Detect which cell encompasses the target text, then output its [x, y] center coordinate. 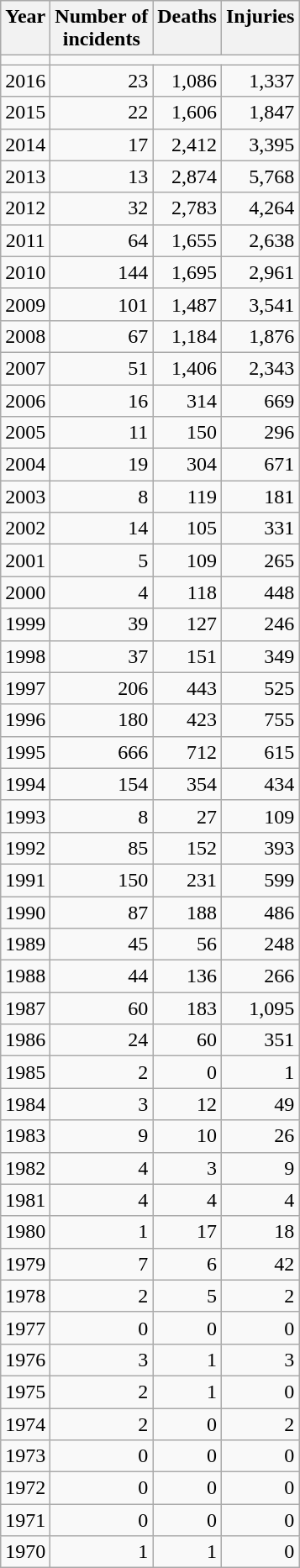
49 [260, 1104]
1978 [25, 1296]
3,395 [260, 145]
10 [187, 1136]
525 [260, 688]
85 [102, 848]
16 [102, 401]
1980 [25, 1232]
101 [102, 304]
Injuries [260, 29]
136 [187, 976]
45 [102, 944]
206 [102, 688]
1976 [25, 1360]
1979 [25, 1264]
1991 [25, 880]
296 [260, 433]
32 [102, 208]
Number ofincidents [102, 29]
2012 [25, 208]
1,095 [260, 1008]
393 [260, 848]
2015 [25, 113]
14 [102, 529]
1989 [25, 944]
599 [260, 880]
1995 [25, 752]
1983 [25, 1136]
1973 [25, 1456]
51 [102, 368]
4,264 [260, 208]
1997 [25, 688]
671 [260, 465]
1981 [25, 1200]
181 [260, 497]
1,487 [187, 304]
486 [260, 912]
1982 [25, 1168]
669 [260, 401]
2009 [25, 304]
265 [260, 560]
1,606 [187, 113]
443 [187, 688]
1986 [25, 1040]
1,086 [187, 81]
448 [260, 592]
304 [187, 465]
13 [102, 176]
248 [260, 944]
37 [102, 656]
127 [187, 624]
6 [187, 1264]
1993 [25, 816]
2,783 [187, 208]
351 [260, 1040]
1,406 [187, 368]
2016 [25, 81]
1,876 [260, 336]
246 [260, 624]
1974 [25, 1424]
1992 [25, 848]
1987 [25, 1008]
2006 [25, 401]
22 [102, 113]
2007 [25, 368]
2010 [25, 272]
3,541 [260, 304]
105 [187, 529]
666 [102, 752]
1988 [25, 976]
Deaths [187, 29]
67 [102, 336]
42 [260, 1264]
44 [102, 976]
1972 [25, 1488]
27 [187, 816]
1,337 [260, 81]
231 [187, 880]
119 [187, 497]
1970 [25, 1552]
26 [260, 1136]
1998 [25, 656]
331 [260, 529]
1994 [25, 784]
1,695 [187, 272]
1996 [25, 720]
2002 [25, 529]
1971 [25, 1520]
1999 [25, 624]
314 [187, 401]
2011 [25, 240]
1977 [25, 1328]
64 [102, 240]
2,412 [187, 145]
354 [187, 784]
5,768 [260, 176]
144 [102, 272]
2003 [25, 497]
423 [187, 720]
266 [260, 976]
1,847 [260, 113]
2005 [25, 433]
23 [102, 81]
24 [102, 1040]
12 [187, 1104]
2,874 [187, 176]
2000 [25, 592]
755 [260, 720]
349 [260, 656]
2013 [25, 176]
19 [102, 465]
2004 [25, 465]
1990 [25, 912]
188 [187, 912]
87 [102, 912]
1,184 [187, 336]
152 [187, 848]
180 [102, 720]
2008 [25, 336]
154 [102, 784]
2001 [25, 560]
118 [187, 592]
11 [102, 433]
Year [25, 29]
1975 [25, 1392]
2014 [25, 145]
151 [187, 656]
1984 [25, 1104]
2,343 [260, 368]
18 [260, 1232]
183 [187, 1008]
1985 [25, 1072]
7 [102, 1264]
2,638 [260, 240]
1,655 [187, 240]
56 [187, 944]
712 [187, 752]
2,961 [260, 272]
434 [260, 784]
615 [260, 752]
39 [102, 624]
